Identify which cell holds the provided text, then report its [X, Y] central coordinate. 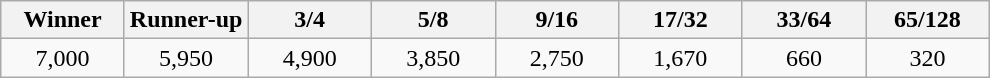
7,000 [63, 58]
3/4 [310, 20]
65/128 [928, 20]
2,750 [557, 58]
660 [804, 58]
17/32 [681, 20]
Winner [63, 20]
320 [928, 58]
3,850 [433, 58]
9/16 [557, 20]
33/64 [804, 20]
5,950 [186, 58]
Runner-up [186, 20]
4,900 [310, 58]
5/8 [433, 20]
1,670 [681, 58]
